Locate the cell with the specified text and output its [x, y] center coordinate. 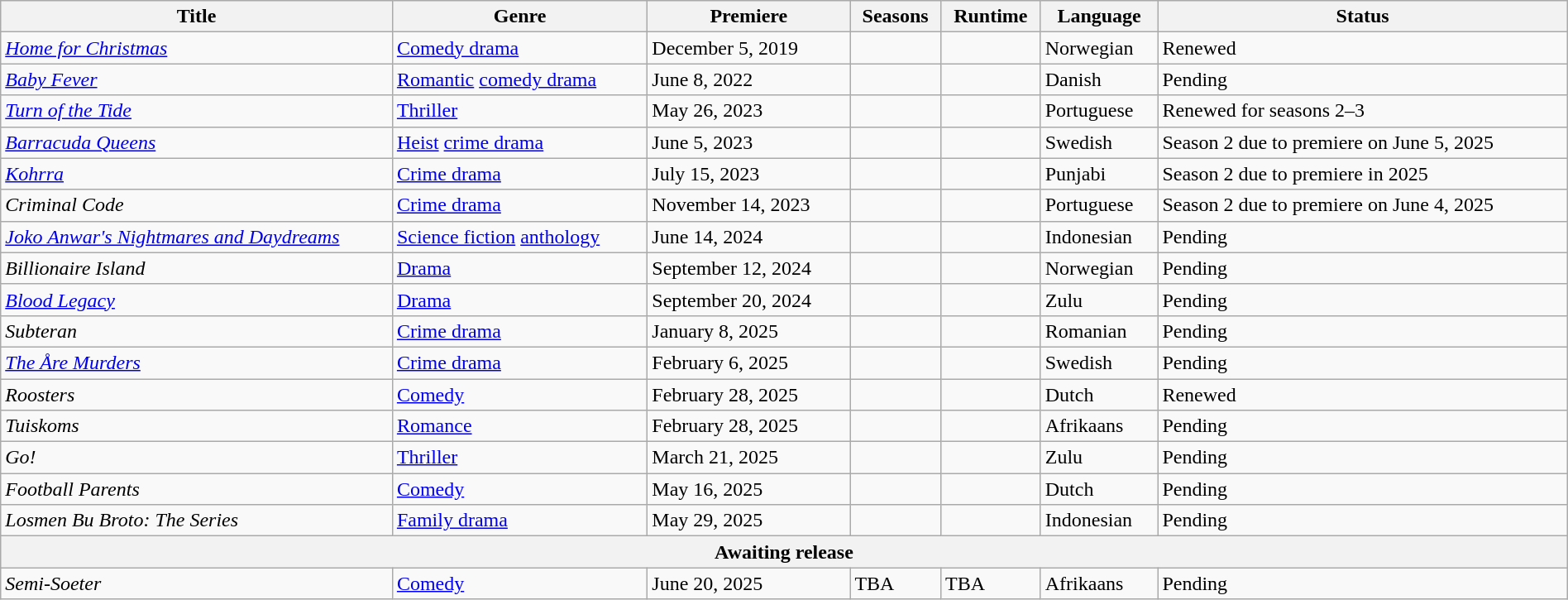
Roosters [197, 395]
Season 2 due to premiere on June 4, 2025 [1363, 205]
Season 2 due to premiere on June 5, 2025 [1363, 142]
Tuiskoms [197, 426]
June 14, 2024 [749, 237]
Go! [197, 458]
Kohrra [197, 174]
Football Parents [197, 489]
March 21, 2025 [749, 458]
Romance [519, 426]
January 8, 2025 [749, 331]
Family drama [519, 521]
Heist crime drama [519, 142]
Language [1099, 17]
Premiere [749, 17]
Seasons [896, 17]
Romantic comedy drama [519, 79]
Status [1363, 17]
Science fiction anthology [519, 237]
The Åre Murders [197, 362]
Barracuda Queens [197, 142]
December 5, 2019 [749, 48]
Genre [519, 17]
Runtime [991, 17]
Joko Anwar's Nightmares and Daydreams [197, 237]
Semi-Soeter [197, 583]
Title [197, 17]
September 20, 2024 [749, 300]
November 14, 2023 [749, 205]
September 12, 2024 [749, 268]
June 8, 2022 [749, 79]
June 20, 2025 [749, 583]
Awaiting release [784, 552]
February 6, 2025 [749, 362]
Subteran [197, 331]
July 15, 2023 [749, 174]
May 26, 2023 [749, 111]
Season 2 due to premiere in 2025 [1363, 174]
Losmen Bu Broto: The Series [197, 521]
Turn of the Tide [197, 111]
May 29, 2025 [749, 521]
May 16, 2025 [749, 489]
Danish [1099, 79]
June 5, 2023 [749, 142]
Home for Christmas [197, 48]
Punjabi [1099, 174]
Blood Legacy [197, 300]
Baby Fever [197, 79]
Renewed for seasons 2–3 [1363, 111]
Billionaire Island [197, 268]
Criminal Code [197, 205]
Comedy drama [519, 48]
Romanian [1099, 331]
